Pinpoint the cell where the given text exists, returning its [X, Y] midpoint coordinate. 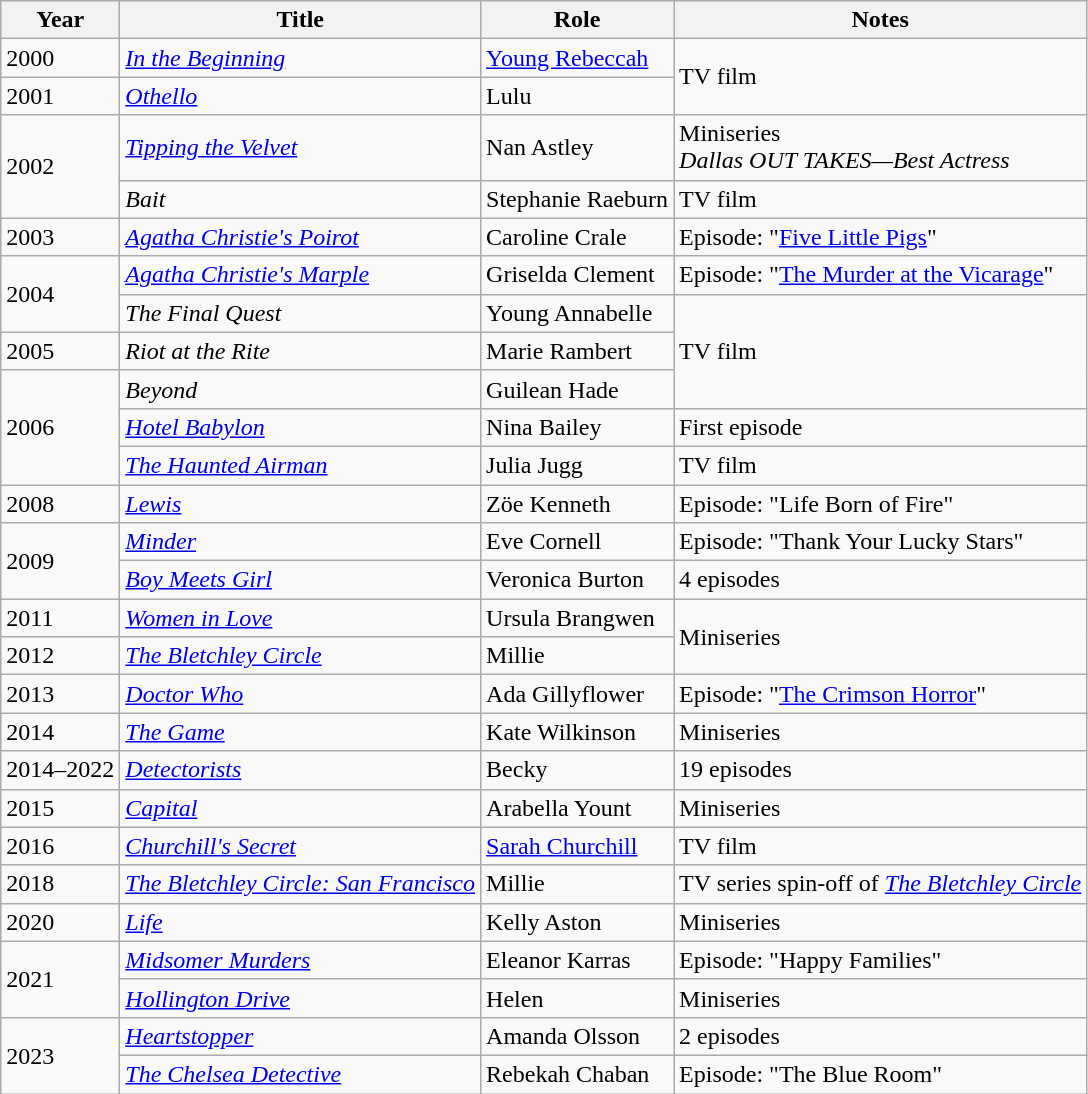
Episode: "The Crimson Horror" [880, 694]
Ada Gillyflower [578, 694]
Role [578, 20]
Churchill's Secret [300, 846]
Eleanor Karras [578, 960]
Life [300, 922]
Hotel Babylon [300, 427]
MiniseriesDallas OUT TAKES—Best Actress [880, 148]
Becky [578, 770]
Stephanie Raeburn [578, 199]
2016 [60, 846]
Eve Cornell [578, 542]
The Haunted Airman [300, 465]
TV series spin-off of The Bletchley Circle [880, 884]
The Chelsea Detective [300, 1074]
Marie Rambert [578, 351]
2011 [60, 618]
2008 [60, 503]
Doctor Who [300, 694]
Detectorists [300, 770]
2018 [60, 884]
Capital [300, 808]
Bait [300, 199]
2020 [60, 922]
Tipping the Velvet [300, 148]
Agatha Christie's Poirot [300, 237]
The Bletchley Circle [300, 656]
Nina Bailey [578, 427]
Zöe Kenneth [578, 503]
2 episodes [880, 1036]
The Final Quest [300, 313]
2015 [60, 808]
Year [60, 20]
Young Rebeccah [578, 58]
19 episodes [880, 770]
Guilean Hade [578, 389]
2004 [60, 294]
2001 [60, 96]
The Bletchley Circle: San Francisco [300, 884]
Lewis [300, 503]
Episode: "Five Little Pigs" [880, 237]
Boy Meets Girl [300, 580]
Episode: "Thank Your Lucky Stars" [880, 542]
Kate Wilkinson [578, 732]
2014–2022 [60, 770]
Amanda Olsson [578, 1036]
Helen [578, 998]
Othello [300, 96]
2014 [60, 732]
Notes [880, 20]
Kelly Aston [578, 922]
First episode [880, 427]
Episode: "Happy Families" [880, 960]
2021 [60, 979]
Arabella Yount [578, 808]
Ursula Brangwen [578, 618]
2000 [60, 58]
Riot at the Rite [300, 351]
2013 [60, 694]
Nan Astley [578, 148]
Caroline Crale [578, 237]
2006 [60, 427]
Griselda Clement [578, 275]
Minder [300, 542]
Sarah Churchill [578, 846]
Title [300, 20]
Episode: "The Murder at the Vicarage" [880, 275]
The Game [300, 732]
2023 [60, 1055]
Agatha Christie's Marple [300, 275]
Veronica Burton [578, 580]
2005 [60, 351]
Women in Love [300, 618]
In the Beginning [300, 58]
2003 [60, 237]
Episode: "The Blue Room" [880, 1074]
Heartstopper [300, 1036]
Episode: "Life Born of Fire" [880, 503]
Young Annabelle [578, 313]
2012 [60, 656]
2002 [60, 166]
Hollington Drive [300, 998]
4 episodes [880, 580]
Beyond [300, 389]
2009 [60, 561]
Rebekah Chaban [578, 1074]
Julia Jugg [578, 465]
Lulu [578, 96]
Midsomer Murders [300, 960]
